Capture the cell that displays the provided text and extract its (X, Y) central coordinate. 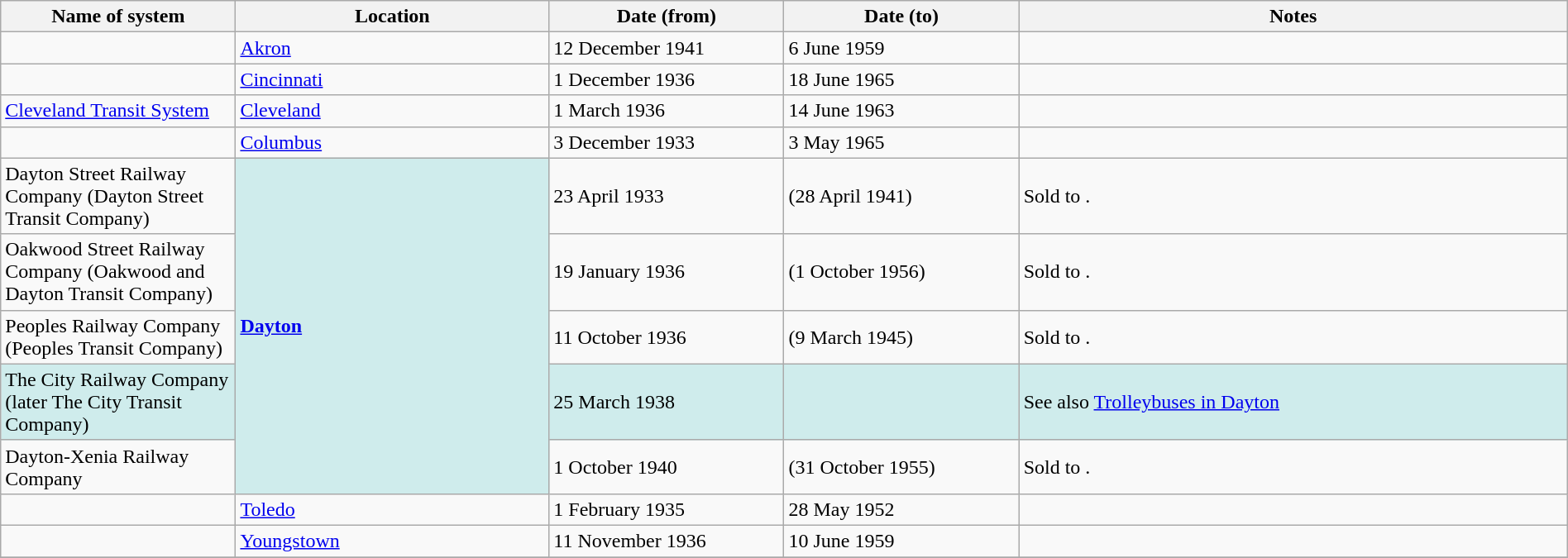
3 May 1965 (901, 142)
Name of system (118, 17)
Dayton-Xenia Railway Company (118, 466)
Cincinnati (392, 79)
Peoples Railway Company (Peoples Transit Company) (118, 337)
Dayton Street Railway Company (Dayton Street Transit Company) (118, 196)
3 December 1933 (667, 142)
Location (392, 17)
12 December 1941 (667, 48)
(28 April 1941) (901, 196)
11 October 1936 (667, 337)
6 June 1959 (901, 48)
Cleveland Transit System (118, 111)
(31 October 1955) (901, 466)
1 February 1935 (667, 509)
1 October 1940 (667, 466)
1 December 1936 (667, 79)
Dayton (392, 326)
Notes (1293, 17)
Date (to) (901, 17)
The City Railway Company (later The City Transit Company) (118, 402)
18 June 1965 (901, 79)
25 March 1938 (667, 402)
Toledo (392, 509)
Akron (392, 48)
(1 October 1956) (901, 272)
Youngstown (392, 541)
14 June 1963 (901, 111)
Oakwood Street Railway Company (Oakwood and Dayton Transit Company) (118, 272)
23 April 1933 (667, 196)
Date (from) (667, 17)
See also Trolleybuses in Dayton (1293, 402)
28 May 1952 (901, 509)
19 January 1936 (667, 272)
Columbus (392, 142)
(9 March 1945) (901, 337)
10 June 1959 (901, 541)
11 November 1936 (667, 541)
1 March 1936 (667, 111)
Cleveland (392, 111)
